Search for the cell housing the specified text and yield its (X, Y) center coordinate. 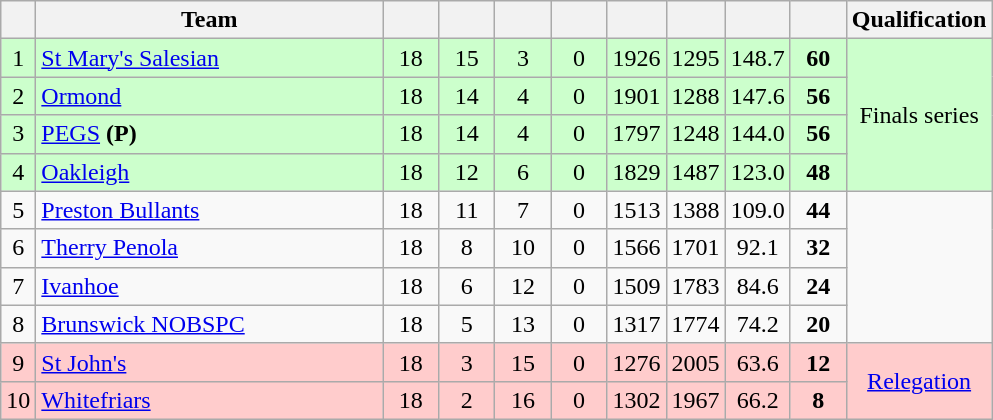
44 (818, 210)
1388 (696, 210)
20 (818, 324)
60 (818, 58)
Team (210, 20)
Qualification (919, 20)
11 (467, 210)
1701 (696, 248)
147.6 (758, 96)
1248 (696, 134)
74.2 (758, 324)
1901 (636, 96)
48 (818, 172)
1926 (636, 58)
1288 (696, 96)
St John's (210, 362)
1774 (696, 324)
92.1 (758, 248)
1302 (636, 400)
66.2 (758, 400)
Ormond (210, 96)
1797 (636, 134)
144.0 (758, 134)
1509 (636, 286)
St Mary's Salesian (210, 58)
Ivanhoe (210, 286)
32 (818, 248)
PEGS (P) (210, 134)
2005 (696, 362)
1487 (696, 172)
84.6 (758, 286)
63.6 (758, 362)
Oakleigh (210, 172)
24 (818, 286)
148.7 (758, 58)
Relegation (919, 381)
Therry Penola (210, 248)
1317 (636, 324)
1276 (636, 362)
109.0 (758, 210)
13 (523, 324)
Preston Bullants (210, 210)
Whitefriars (210, 400)
1566 (636, 248)
16 (523, 400)
1513 (636, 210)
1967 (696, 400)
1295 (696, 58)
123.0 (758, 172)
9 (18, 362)
1 (18, 58)
1783 (696, 286)
1829 (636, 172)
Finals series (919, 115)
Brunswick NOBSPC (210, 324)
